Identify which cell holds the provided text, then report its [X, Y] central coordinate. 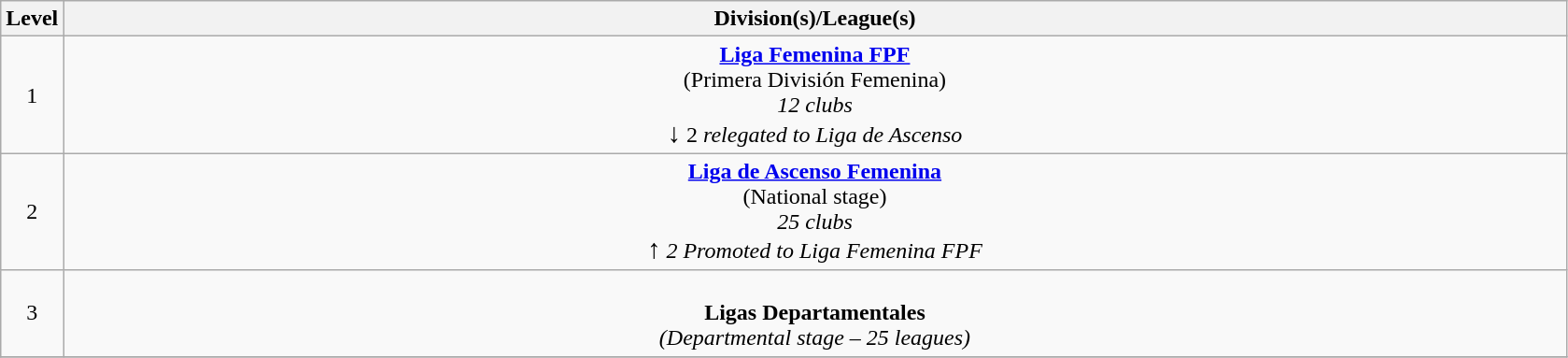
Division(s)/League(s) [814, 19]
3 [32, 313]
2 [32, 211]
Ligas Departamentales(Departmental stage – 25 leagues) [814, 313]
Liga Femenina FPF(Primera División Femenina)12 clubs↓ 2 relegated to Liga de Ascenso [814, 95]
Level [32, 19]
1 [32, 95]
Liga de Ascenso Femenina(National stage)25 clubs↑ 2 Promoted to Liga Femenina FPF [814, 211]
